For the text-containing cell, return its midpoint in (X, Y) coordinate format. 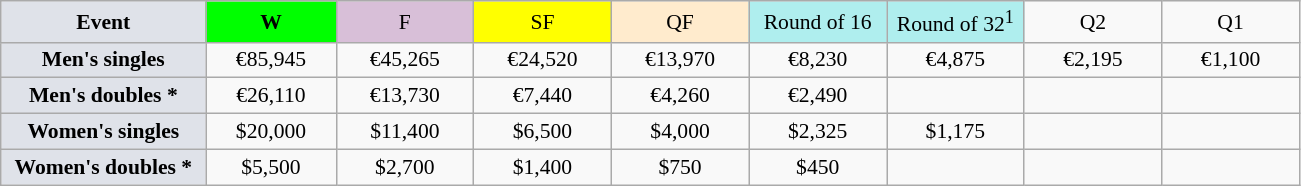
Round of 16 (818, 22)
$6,500 (543, 132)
Women's singles (104, 132)
€24,520 (543, 60)
Round of 321 (955, 22)
$1,400 (543, 167)
$11,400 (405, 132)
€13,970 (680, 60)
Women's doubles * (104, 167)
€4,875 (955, 60)
€45,265 (405, 60)
€2,490 (818, 96)
F (405, 22)
Q1 (1231, 22)
$20,000 (271, 132)
€26,110 (271, 96)
$5,500 (271, 167)
$2,325 (818, 132)
SF (543, 22)
€8,230 (818, 60)
Men's singles (104, 60)
Q2 (1093, 22)
QF (680, 22)
W (271, 22)
€13,730 (405, 96)
$2,700 (405, 167)
€85,945 (271, 60)
$750 (680, 167)
$4,000 (680, 132)
€2,195 (1093, 60)
$1,175 (955, 132)
$450 (818, 167)
€1,100 (1231, 60)
€7,440 (543, 96)
Men's doubles * (104, 96)
Event (104, 22)
€4,260 (680, 96)
